Capture the cell that displays the provided text and extract its (X, Y) central coordinate. 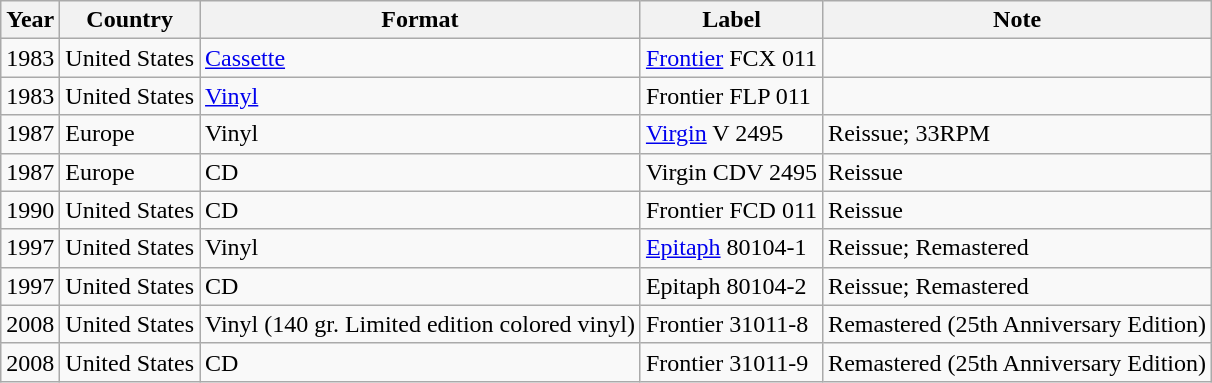
Cassette (420, 58)
Epitaph 80104-2 (731, 286)
Frontier 31011-8 (731, 324)
Frontier FCD 011 (731, 210)
Frontier FLP 011 (731, 96)
Virgin CDV 2495 (731, 172)
Epitaph 80104-1 (731, 248)
Format (420, 20)
Note (1018, 20)
Country (130, 20)
Reissue; 33RPM (1018, 134)
Frontier FCX 011 (731, 58)
Virgin V 2495 (731, 134)
Label (731, 20)
Frontier 31011-9 (731, 362)
Vinyl (140 gr. Limited edition colored vinyl) (420, 324)
Year (30, 20)
1990 (30, 210)
